Extract the [x, y] coordinate from the center of the cell holding the provided text.  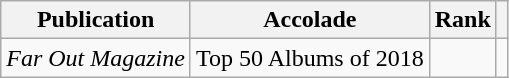
Publication [96, 20]
Top 50 Albums of 2018 [310, 58]
Far Out Magazine [96, 58]
Rank [462, 20]
Accolade [310, 20]
